Output the [x, y] coordinate of the center of the cell containing the given text.  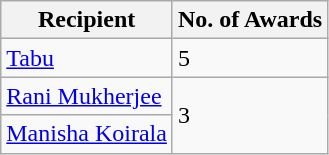
Recipient [87, 20]
Rani Mukherjee [87, 96]
Manisha Koirala [87, 134]
Tabu [87, 58]
No. of Awards [250, 20]
3 [250, 115]
5 [250, 58]
